Extract the (x, y) coordinate from the center of the cell holding the provided text.  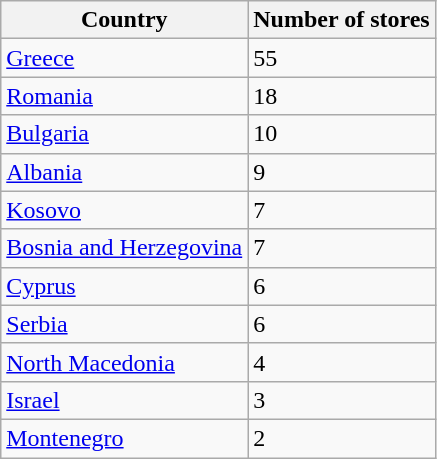
Greece (124, 58)
Israel (124, 400)
Bulgaria (124, 134)
Kosovo (124, 210)
Serbia (124, 324)
Albania (124, 172)
Bosnia and Herzegovina (124, 248)
4 (342, 362)
3 (342, 400)
10 (342, 134)
North Macedonia (124, 362)
18 (342, 96)
Montenegro (124, 438)
55 (342, 58)
Cyprus (124, 286)
2 (342, 438)
9 (342, 172)
Number of stores (342, 20)
Country (124, 20)
Romania (124, 96)
